Identify which cell holds the provided text, then report its [X, Y] central coordinate. 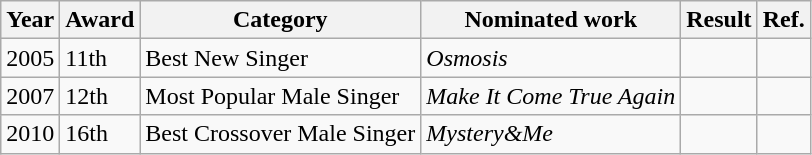
Result [719, 20]
Ref. [784, 20]
Best Crossover Male Singer [280, 134]
Award [100, 20]
16th [100, 134]
2007 [30, 96]
2010 [30, 134]
2005 [30, 58]
Best New Singer [280, 58]
Make It Come True Again [551, 96]
Year [30, 20]
Osmosis [551, 58]
11th [100, 58]
Most Popular Male Singer [280, 96]
Category [280, 20]
12th [100, 96]
Nominated work [551, 20]
Mystery&Me [551, 134]
